Find where the given text appears and provide that cell's center as [x, y] coordinate. 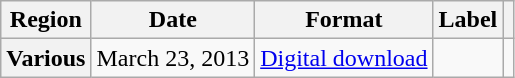
Label [468, 20]
Date [173, 20]
Various [46, 58]
Format [344, 20]
Region [46, 20]
Digital download [344, 58]
March 23, 2013 [173, 58]
